Scan for the cell matching the given text and deliver its [X, Y] coordinate at center. 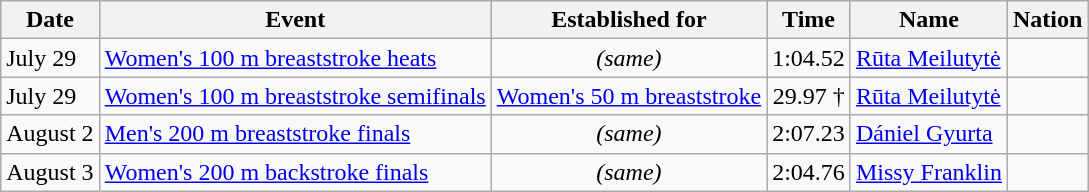
Men's 200 m breaststroke finals [295, 134]
1:04.52 [809, 58]
Missy Franklin [928, 172]
Date [50, 20]
Women's 100 m breaststroke semifinals [295, 96]
Nation [1047, 20]
August 2 [50, 134]
Name [928, 20]
29.97 † [809, 96]
August 3 [50, 172]
2:07.23 [809, 134]
Women's 50 m breaststroke [628, 96]
2:04.76 [809, 172]
Event [295, 20]
Time [809, 20]
Women's 100 m breaststroke heats [295, 58]
Dániel Gyurta [928, 134]
Established for [628, 20]
Women's 200 m backstroke finals [295, 172]
